From the cell containing the given text, extract its center point as (x, y) coordinate. 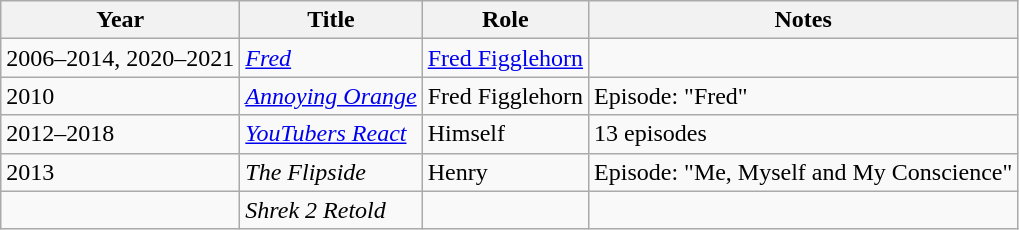
13 episodes (804, 134)
Episode: "Me, Myself and My Conscience" (804, 172)
Himself (505, 134)
2010 (120, 96)
Fred (331, 58)
The Flipside (331, 172)
Henry (505, 172)
2006–2014, 2020–2021 (120, 58)
2012–2018 (120, 134)
Annoying Orange (331, 96)
Role (505, 20)
Episode: "Fred" (804, 96)
Shrek 2 Retold (331, 210)
2013 (120, 172)
YouTubers React (331, 134)
Notes (804, 20)
Year (120, 20)
Title (331, 20)
